Provide the [x, y] coordinate of the cell's center where the given text is located.  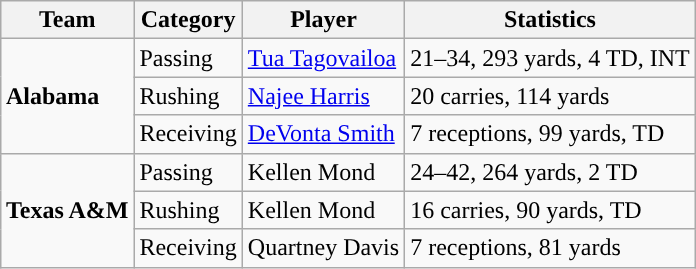
Category [188, 20]
Player [323, 20]
Texas A&M [67, 210]
24–42, 264 yards, 2 TD [550, 172]
Quartney Davis [323, 248]
Statistics [550, 20]
20 carries, 114 yards [550, 96]
16 carries, 90 yards, TD [550, 210]
DeVonta Smith [323, 134]
Tua Tagovailoa [323, 58]
7 receptions, 81 yards [550, 248]
Alabama [67, 96]
Najee Harris [323, 96]
21–34, 293 yards, 4 TD, INT [550, 58]
Team [67, 20]
7 receptions, 99 yards, TD [550, 134]
